Extract the [x, y] coordinate from the center of the cell holding the provided text.  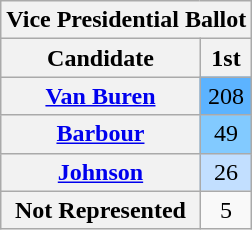
Not Represented [100, 210]
Johnson [100, 172]
5 [226, 210]
1st [226, 58]
Candidate [100, 58]
49 [226, 134]
Vice Presidential Ballot [126, 20]
Van Buren [100, 96]
26 [226, 172]
Barbour [100, 134]
208 [226, 96]
